From the cell containing the given text, extract its center point as (x, y) coordinate. 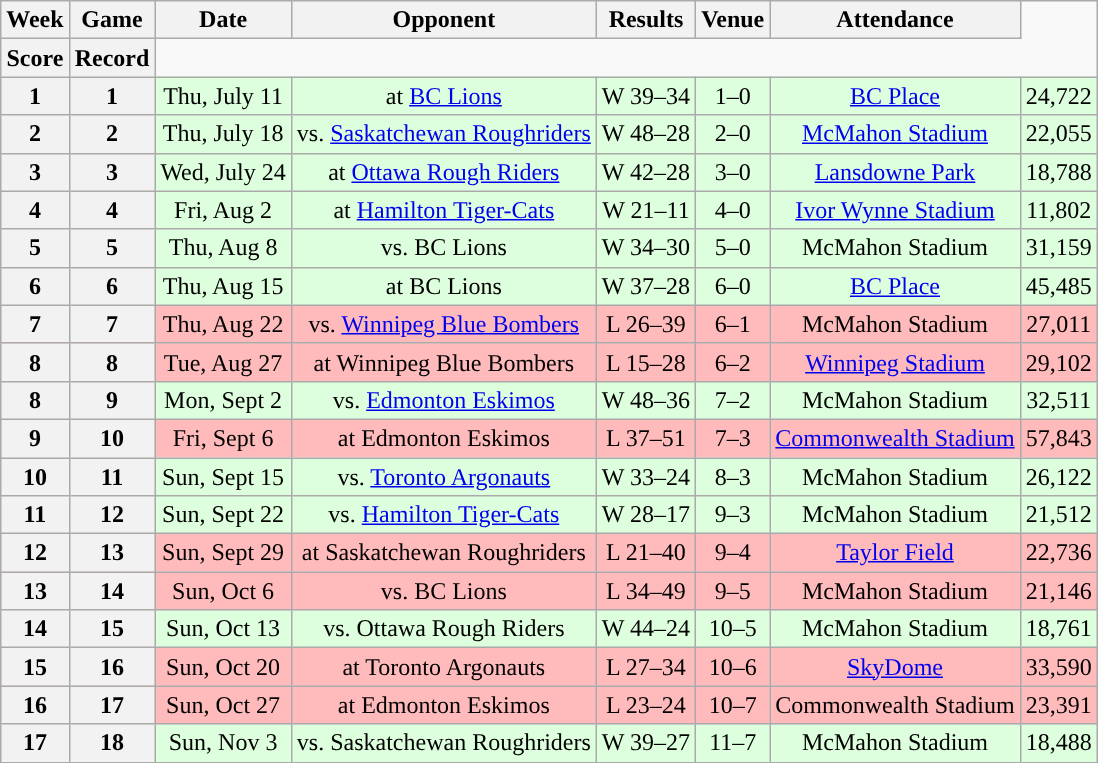
L 23–24 (646, 705)
Wed, July 24 (223, 172)
Sun, Sept 15 (223, 477)
22,055 (1058, 134)
Sun, Oct 20 (223, 667)
Record (112, 58)
W 48–36 (646, 400)
8–3 (733, 477)
Mon, Sept 2 (223, 400)
Lansdowne Park (895, 172)
Opponent (444, 20)
9–5 (733, 591)
33,590 (1058, 667)
18,788 (1058, 172)
W 39–34 (646, 96)
W 21–11 (646, 210)
vs. Ottawa Rough Riders (444, 629)
W 34–30 (646, 248)
Sun, Oct 27 (223, 705)
5–0 (733, 248)
18 (112, 743)
7–2 (733, 400)
10–6 (733, 667)
Score (35, 58)
Week (35, 20)
Sun, Sept 29 (223, 553)
31,159 (1058, 248)
11,802 (1058, 210)
18,488 (1058, 743)
Attendance (895, 20)
W 42–28 (646, 172)
at Ottawa Rough Riders (444, 172)
2–0 (733, 134)
45,485 (1058, 286)
Sun, Sept 22 (223, 515)
Sun, Oct 6 (223, 591)
1–0 (733, 96)
Results (646, 20)
Game (112, 20)
10–7 (733, 705)
3–0 (733, 172)
Sun, Oct 13 (223, 629)
23,391 (1058, 705)
L 21–40 (646, 553)
9–4 (733, 553)
10–5 (733, 629)
7–3 (733, 438)
6–2 (733, 362)
vs. Edmonton Eskimos (444, 400)
at Winnipeg Blue Bombers (444, 362)
Ivor Wynne Stadium (895, 210)
W 33–24 (646, 477)
Winnipeg Stadium (895, 362)
Tue, Aug 27 (223, 362)
L 34–49 (646, 591)
Thu, July 18 (223, 134)
L 37–51 (646, 438)
Taylor Field (895, 553)
L 27–34 (646, 667)
9–3 (733, 515)
6–0 (733, 286)
L 26–39 (646, 324)
Fri, Sept 6 (223, 438)
4–0 (733, 210)
Thu, July 11 (223, 96)
Venue (733, 20)
18,761 (1058, 629)
W 39–27 (646, 743)
6–1 (733, 324)
32,511 (1058, 400)
vs. Hamilton Tiger-Cats (444, 515)
Sun, Nov 3 (223, 743)
W 28–17 (646, 515)
W 37–28 (646, 286)
W 48–28 (646, 134)
Thu, Aug 22 (223, 324)
Fri, Aug 2 (223, 210)
at Hamilton Tiger-Cats (444, 210)
SkyDome (895, 667)
Thu, Aug 15 (223, 286)
29,102 (1058, 362)
Date (223, 20)
21,512 (1058, 515)
at Toronto Argonauts (444, 667)
L 15–28 (646, 362)
57,843 (1058, 438)
Thu, Aug 8 (223, 248)
22,736 (1058, 553)
at Saskatchewan Roughriders (444, 553)
26,122 (1058, 477)
vs. Winnipeg Blue Bombers (444, 324)
21,146 (1058, 591)
24,722 (1058, 96)
W 44–24 (646, 629)
11–7 (733, 743)
vs. Toronto Argonauts (444, 477)
27,011 (1058, 324)
